For the text-containing cell, return its midpoint in (X, Y) coordinate format. 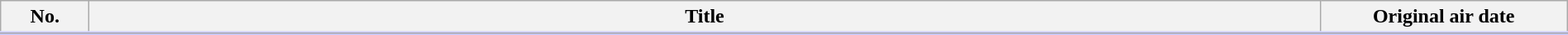
Title (705, 17)
No. (45, 17)
Original air date (1444, 17)
